Search for the cell housing the specified text and yield its (X, Y) center coordinate. 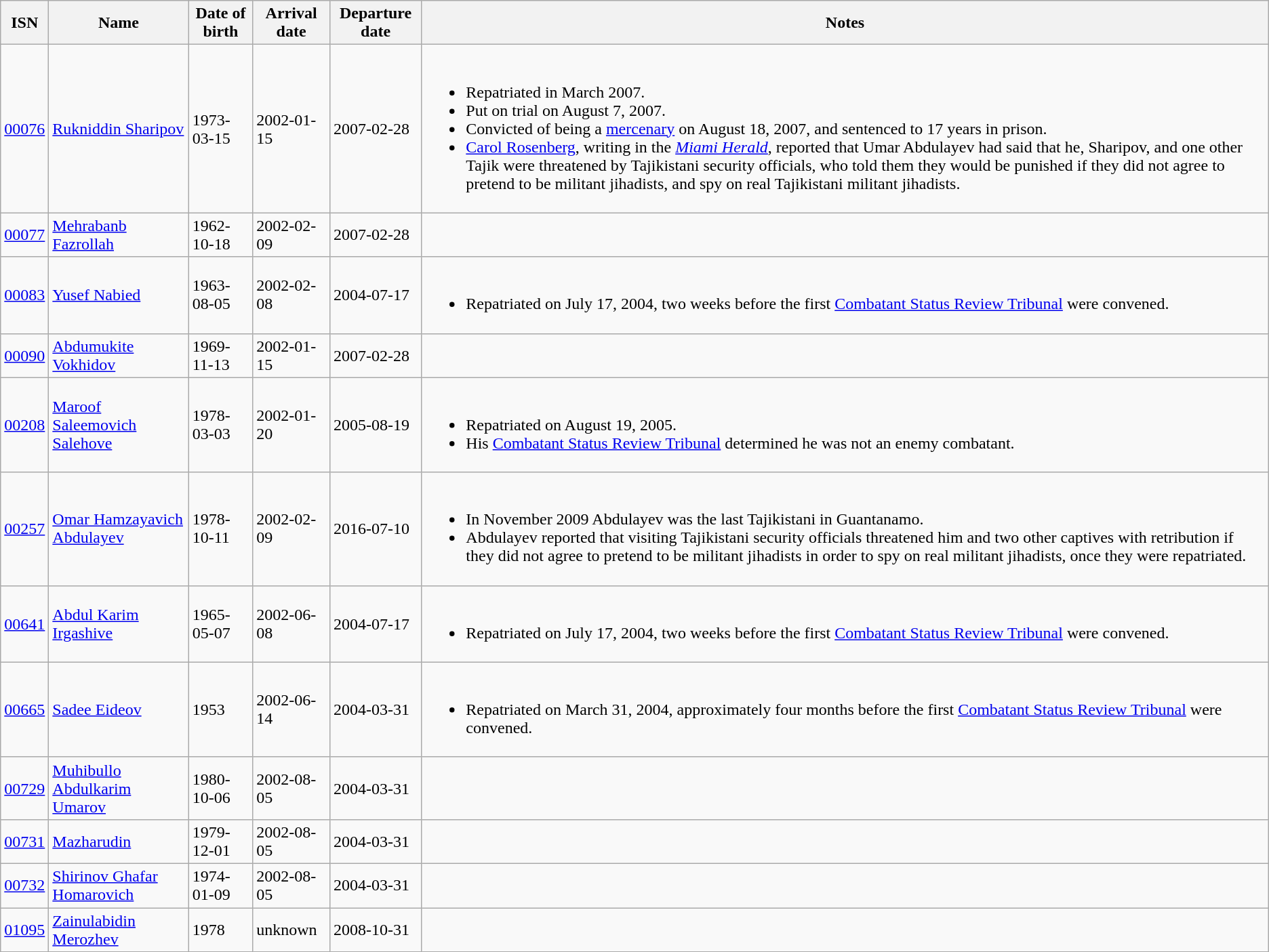
Arrival date (291, 23)
1978 (221, 930)
Zainulabidin Merozhev (119, 930)
2016-07-10 (376, 529)
01095 (24, 930)
1978-03-03 (221, 425)
Yusef Nabied (119, 295)
1973-03-15 (221, 129)
00731 (24, 842)
2002-02-08 (291, 295)
1969-11-13 (221, 355)
Repatriated on August 19, 2005.His Combatant Status Review Tribunal determined he was not an enemy combatant. (845, 425)
2002-01-20 (291, 425)
Mehrabanb Fazrollah (119, 234)
1953 (221, 709)
00083 (24, 295)
Date of birth (221, 23)
1978-10-11 (221, 529)
Muhibullo Abdulkarim Umarov (119, 788)
2002-06-08 (291, 623)
00076 (24, 129)
1979-12-01 (221, 842)
1962-10-18 (221, 234)
2002-06-14 (291, 709)
00729 (24, 788)
Abdumukite Vokhidov (119, 355)
00732 (24, 885)
unknown (291, 930)
Abdul Karim Irgashive (119, 623)
2005-08-19 (376, 425)
00665 (24, 709)
00090 (24, 355)
Name (119, 23)
1965-05-07 (221, 623)
Omar Hamzayavich Abdulayev (119, 529)
Rukniddin Sharipov (119, 129)
Mazharudin (119, 842)
1980-10-06 (221, 788)
Departure date (376, 23)
Maroof Saleemovich Salehove (119, 425)
ISN (24, 23)
00208 (24, 425)
Sadee Eideov (119, 709)
Notes (845, 23)
Shirinov Ghafar Homarovich (119, 885)
00641 (24, 623)
00077 (24, 234)
00257 (24, 529)
2008-10-31 (376, 930)
Repatriated on March 31, 2004, approximately four months before the first Combatant Status Review Tribunal were convened. (845, 709)
1974-01-09 (221, 885)
1963-08-05 (221, 295)
